Output the (X, Y) coordinate of the center of the cell containing the given text.  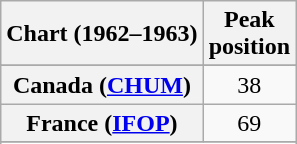
Chart (1962–1963) (102, 34)
69 (249, 123)
38 (249, 85)
France (IFOP) (102, 123)
Peakposition (249, 34)
Canada (CHUM) (102, 85)
